Search for the cell housing the specified text and yield its (x, y) center coordinate. 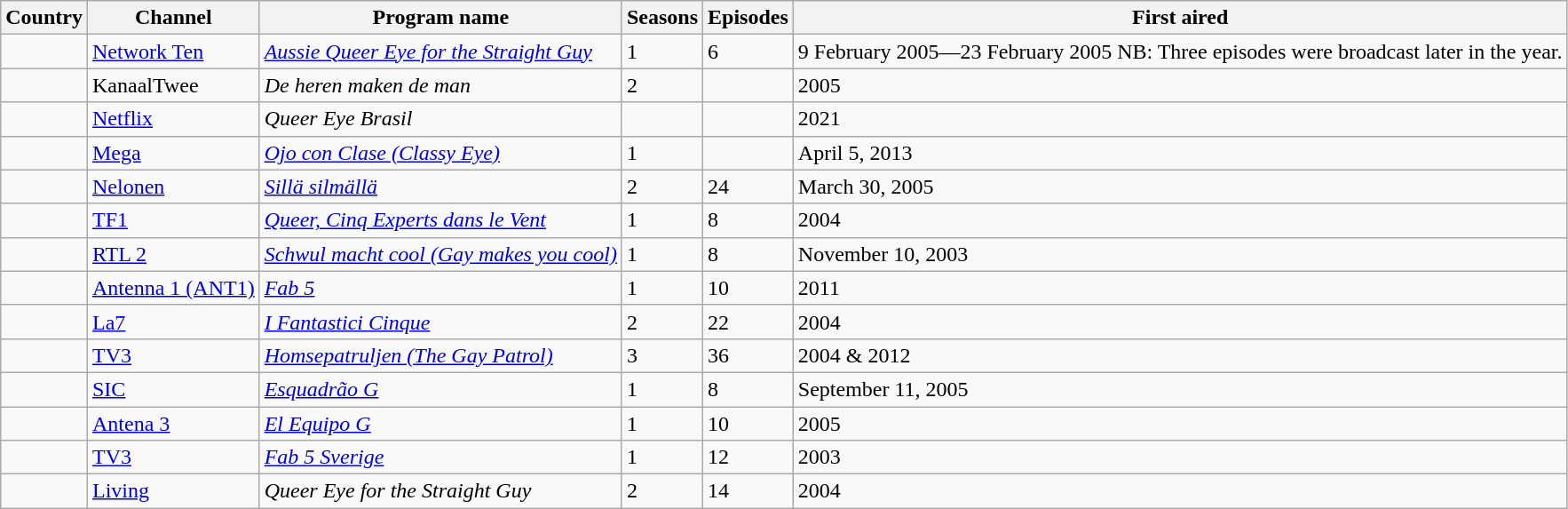
El Equipo G (440, 424)
3 (662, 355)
Queer Eye Brasil (440, 119)
6 (748, 52)
De heren maken de man (440, 85)
Queer, Cinq Experts dans le Vent (440, 220)
Queer Eye for the Straight Guy (440, 491)
14 (748, 491)
Antenna 1 (ANT1) (173, 288)
2021 (1180, 119)
Antena 3 (173, 424)
2011 (1180, 288)
Sillä silmällä (440, 187)
Aussie Queer Eye for the Straight Guy (440, 52)
November 10, 2003 (1180, 254)
First aired (1180, 18)
Homsepatruljen (The Gay Patrol) (440, 355)
Seasons (662, 18)
April 5, 2013 (1180, 153)
Mega (173, 153)
9 February 2005—23 February 2005 NB: Three episodes were broadcast later in the year. (1180, 52)
KanaalTwee (173, 85)
Esquadrão G (440, 389)
36 (748, 355)
Network Ten (173, 52)
22 (748, 322)
Episodes (748, 18)
Fab 5 (440, 288)
Schwul macht cool (Gay makes you cool) (440, 254)
Netflix (173, 119)
2003 (1180, 457)
Channel (173, 18)
RTL 2 (173, 254)
SIC (173, 389)
September 11, 2005 (1180, 389)
TF1 (173, 220)
Country (44, 18)
Living (173, 491)
2004 & 2012 (1180, 355)
Ojo con Clase (Classy Eye) (440, 153)
Fab 5 Sverige (440, 457)
24 (748, 187)
Program name (440, 18)
I Fantastici Cinque (440, 322)
La7 (173, 322)
March 30, 2005 (1180, 187)
12 (748, 457)
Nelonen (173, 187)
